Scan for the cell matching the given text and deliver its (x, y) coordinate at center. 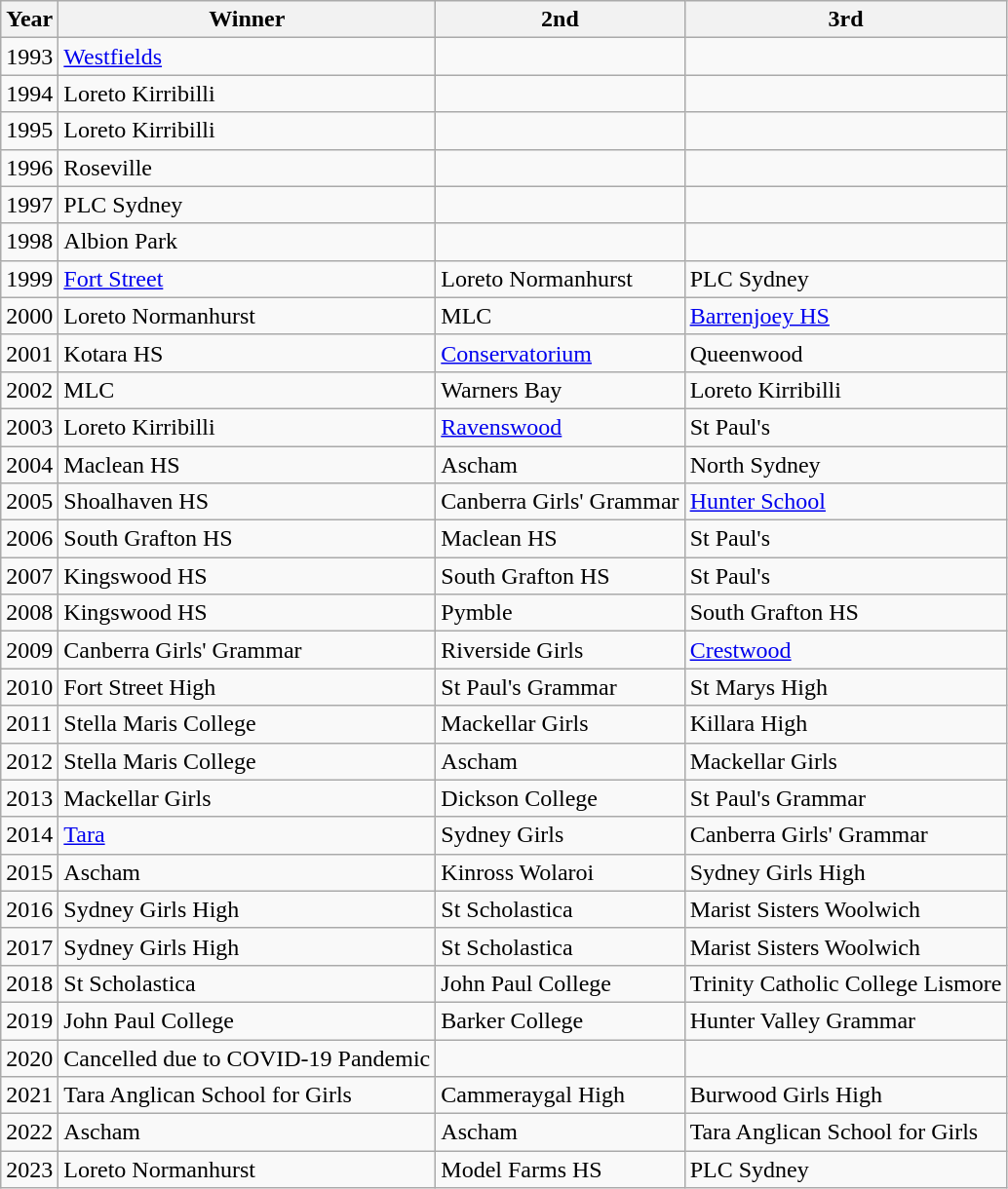
2nd (560, 19)
2022 (29, 1132)
2018 (29, 983)
2010 (29, 687)
2001 (29, 353)
Barrenjoey HS (846, 316)
Killara High (846, 724)
Year (29, 19)
Kinross Wolaroi (560, 872)
2013 (29, 798)
1993 (29, 57)
Model Farms HS (560, 1170)
Barker College (560, 1020)
2011 (29, 724)
2017 (29, 946)
Shoalhaven HS (248, 502)
1997 (29, 205)
Conservatorium (560, 353)
2005 (29, 502)
Fort Street (248, 279)
2023 (29, 1170)
Albion Park (248, 242)
Tara (248, 835)
Queenwood (846, 353)
Burwood Girls High (846, 1095)
Winner (248, 19)
1999 (29, 279)
2002 (29, 390)
2007 (29, 576)
3rd (846, 19)
1996 (29, 168)
St Marys High (846, 687)
2020 (29, 1057)
Kotara HS (248, 353)
Riverside Girls (560, 650)
2021 (29, 1095)
2006 (29, 539)
Westfields (248, 57)
2012 (29, 761)
Roseville (248, 168)
2019 (29, 1020)
2004 (29, 465)
North Sydney (846, 465)
Crestwood (846, 650)
2008 (29, 613)
2000 (29, 316)
2003 (29, 427)
2016 (29, 909)
Hunter School (846, 502)
Sydney Girls (560, 835)
2009 (29, 650)
Cammeraygal High (560, 1095)
Fort Street High (248, 687)
Ravenswood (560, 427)
Cancelled due to COVID-19 Pandemic (248, 1057)
Pymble (560, 613)
2015 (29, 872)
1998 (29, 242)
Trinity Catholic College Lismore (846, 983)
1995 (29, 131)
Warners Bay (560, 390)
1994 (29, 94)
Dickson College (560, 798)
Hunter Valley Grammar (846, 1020)
2014 (29, 835)
